Provide the [X, Y] coordinate of the cell's center where the given text is located.  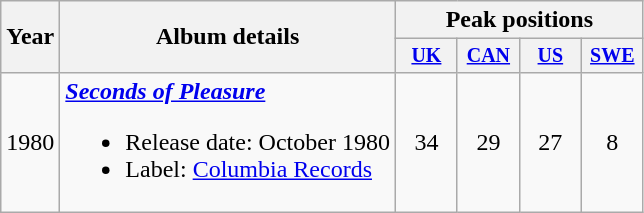
US [550, 56]
CAN [488, 56]
34 [426, 142]
Album details [228, 37]
Seconds of PleasureRelease date: October 1980Label: Columbia Records [228, 142]
SWE [612, 56]
1980 [30, 142]
Year [30, 37]
UK [426, 56]
29 [488, 142]
Peak positions [519, 20]
27 [550, 142]
8 [612, 142]
